Detect which cell encompasses the target text, then output its (X, Y) center coordinate. 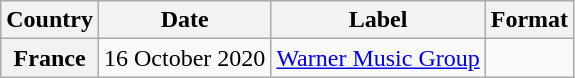
Format (529, 20)
Label (378, 20)
16 October 2020 (184, 58)
Warner Music Group (378, 58)
France (50, 58)
Date (184, 20)
Country (50, 20)
